Determine the (x, y) coordinate at the center of the cell enclosing the given text.  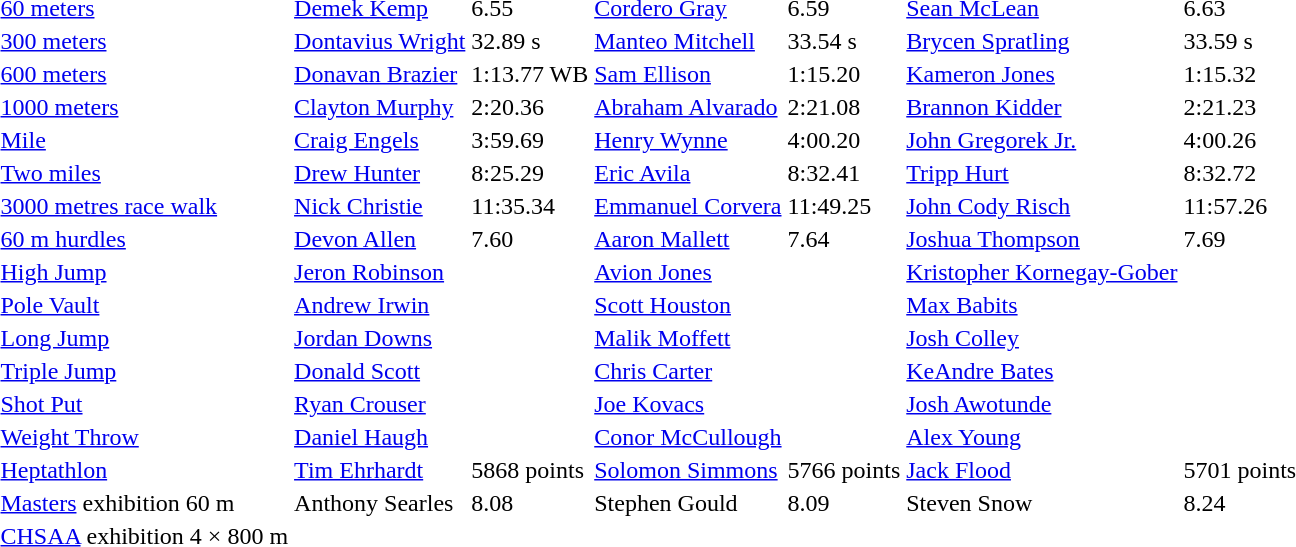
1:15.20 (844, 74)
Scott Houston (688, 305)
Clayton Murphy (380, 107)
Craig Engels (380, 140)
4:00.20 (844, 140)
Josh Colley (1042, 338)
Eric Avila (688, 173)
Aaron Mallett (688, 239)
Kameron Jones (1042, 74)
Drew Hunter (380, 173)
Anthony Searles (380, 503)
Jordan Downs (380, 338)
33.54 s (844, 41)
Donavan Brazier (380, 74)
5766 points (844, 470)
2:21.08 (844, 107)
Joe Kovacs (688, 404)
Tim Ehrhardt (380, 470)
John Cody Risch (1042, 206)
7.60 (530, 239)
Jeron Robinson (380, 272)
3:59.69 (530, 140)
Solomon Simmons (688, 470)
Malik Moffett (688, 338)
Daniel Haugh (380, 437)
2:20.36 (530, 107)
11:49.25 (844, 206)
Josh Awotunde (1042, 404)
Alex Young (1042, 437)
Brycen Spratling (1042, 41)
Tripp Hurt (1042, 173)
8.08 (530, 503)
Max Babits (1042, 305)
Jack Flood (1042, 470)
Manteo Mitchell (688, 41)
Avion Jones (688, 272)
1:13.77 WB (530, 74)
8:25.29 (530, 173)
Nick Christie (380, 206)
Kristopher Kornegay-Gober (1042, 272)
5868 points (530, 470)
Donald Scott (380, 371)
Joshua Thompson (1042, 239)
Devon Allen (380, 239)
Ryan Crouser (380, 404)
7.64 (844, 239)
Brannon Kidder (1042, 107)
8:32.41 (844, 173)
Henry Wynne (688, 140)
Chris Carter (688, 371)
Abraham Alvarado (688, 107)
11:35.34 (530, 206)
Conor McCullough (688, 437)
Sam Ellison (688, 74)
Emmanuel Corvera (688, 206)
32.89 s (530, 41)
John Gregorek Jr. (1042, 140)
Steven Snow (1042, 503)
Stephen Gould (688, 503)
Dontavius Wright (380, 41)
KeAndre Bates (1042, 371)
8.09 (844, 503)
Andrew Irwin (380, 305)
